Find where the given text appears and provide that cell's center as [x, y] coordinate. 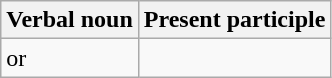
Verbal noun [70, 20]
Present participle [234, 20]
or [70, 58]
